Scan for the cell matching the given text and deliver its [X, Y] coordinate at center. 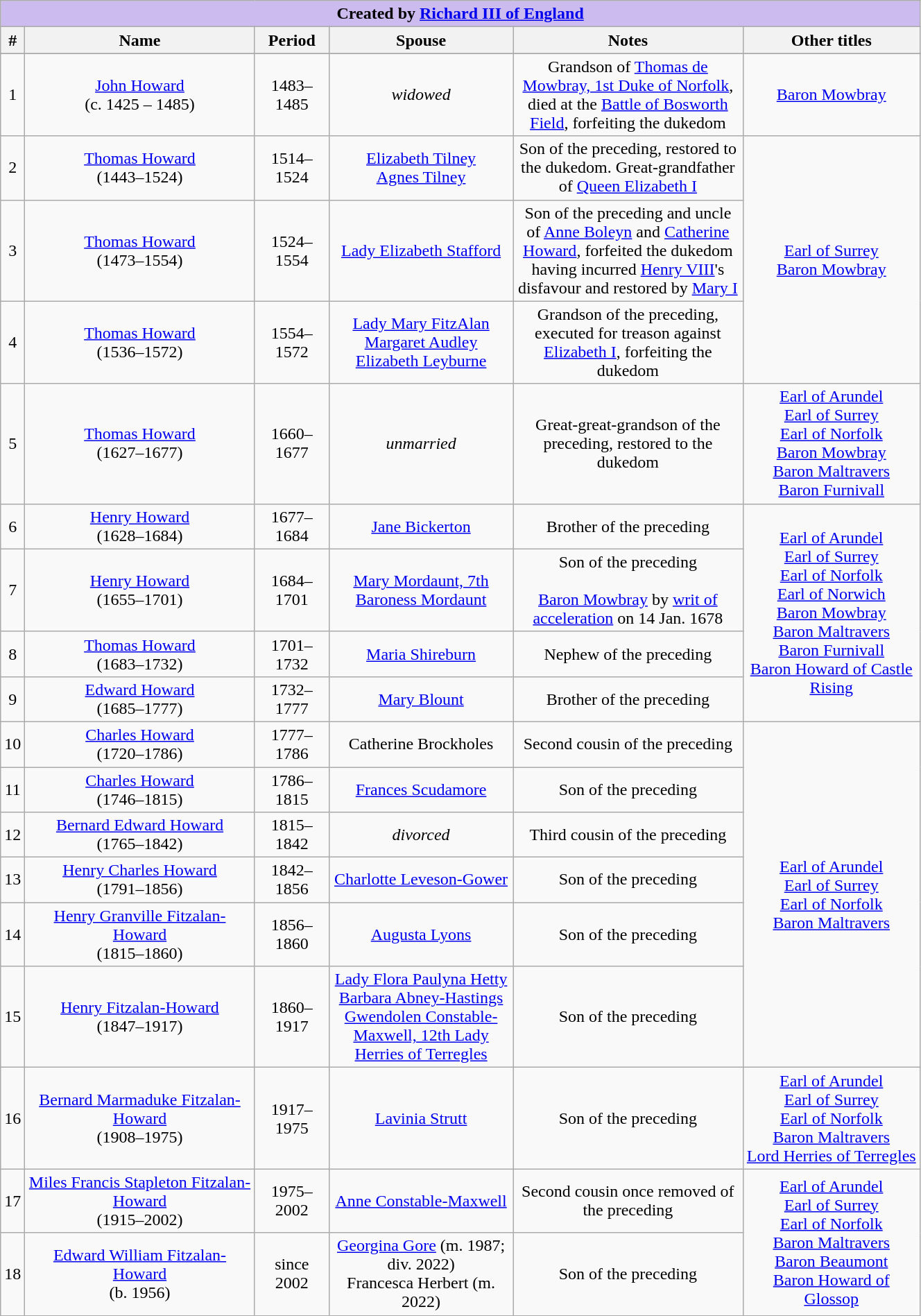
5 [12, 444]
Baron Mowbray [831, 94]
Maria Shireburn [422, 653]
1815–1842 [291, 835]
Earl of ArundelEarl of SurreyEarl of NorfolkBaron MaltraversBaron BeaumontBaron Howard of Glossop [831, 1242]
Mary Blount [422, 699]
9 [12, 699]
1860–1917 [291, 1017]
Thomas Howard(1443–1524) [140, 168]
Son of the preceding, restored to the dukedom. Great-grandfather of Queen Elizabeth I [628, 168]
1677–1684 [291, 526]
1777–1786 [291, 744]
15 [12, 1017]
Earl of ArundelEarl of SurreyEarl of NorfolkEarl of NorwichBaron MowbrayBaron MaltraversBaron FurnivallBaron Howard of Castle Rising [831, 613]
Catherine Brockholes [422, 744]
4 [12, 343]
Mary Mordaunt, 7th Baroness Mordaunt [422, 590]
Frances Scudamore [422, 789]
Earl of ArundelEarl of SurreyEarl of NorfolkBaron MaltraversLord Herries of Terregles [831, 1118]
1684–1701 [291, 590]
Name [140, 40]
Miles Francis Stapleton Fitzalan-Howard(1915–2002) [140, 1201]
Created by Richard III of England [460, 14]
Bernard Marmaduke Fitzalan-Howard(1908–1975) [140, 1118]
1 [12, 94]
Earl of ArundelEarl of SurreyEarl of NorfolkBaron MowbrayBaron MaltraversBaron Furnivall [831, 444]
Nephew of the preceding [628, 653]
Augusta Lyons [422, 934]
Grandson of the preceding, executed for treason against Elizabeth I, forfeiting the dukedom [628, 343]
divorced [422, 835]
Other titles [831, 40]
widowed [422, 94]
Henry Granville Fitzalan-Howard(1815–1860) [140, 934]
Second cousin once removed of the preceding [628, 1201]
Earl of SurreyBaron Mowbray [831, 259]
Henry Fitzalan-Howard(1847–1917) [140, 1017]
Lavinia Strutt [422, 1118]
1732–1777 [291, 699]
1786–1815 [291, 789]
16 [12, 1118]
Son of the precedingBaron Mowbray by writ of acceleration on 14 Jan. 1678 [628, 590]
2 [12, 168]
Great-great-grandson of the preceding, restored to the dukedom [628, 444]
Thomas Howard(1683–1732) [140, 653]
Notes [628, 40]
# [12, 40]
11 [12, 789]
Lady Elizabeth Stafford [422, 250]
Second cousin of the preceding [628, 744]
1524–1554 [291, 250]
1514–1524 [291, 168]
Spouse [422, 40]
1842–1856 [291, 880]
18 [12, 1274]
1856–1860 [291, 934]
unmarried [422, 444]
Charles Howard(1746–1815) [140, 789]
Thomas Howard(1536–1572) [140, 343]
3 [12, 250]
10 [12, 744]
Georgina Gore (m. 1987; div. 2022)Francesca Herbert (m. 2022) [422, 1274]
Henry Howard(1655–1701) [140, 590]
Anne Constable-Maxwell [422, 1201]
12 [12, 835]
Thomas Howard(1627–1677) [140, 444]
13 [12, 880]
Henry Charles Howard(1791–1856) [140, 880]
7 [12, 590]
John Howard(c. 1425 – 1485) [140, 94]
Charlotte Leveson-Gower [422, 880]
1701–1732 [291, 653]
Charles Howard(1720–1786) [140, 744]
since 2002 [291, 1274]
Lady Flora Paulyna Hetty Barbara Abney-HastingsGwendolen Constable-Maxwell, 12th Lady Herries of Terregles [422, 1017]
14 [12, 934]
Jane Bickerton [422, 526]
Edward William Fitzalan-Howard(b. 1956) [140, 1274]
8 [12, 653]
17 [12, 1201]
Bernard Edward Howard(1765–1842) [140, 835]
Henry Howard(1628–1684) [140, 526]
1483–1485 [291, 94]
Earl of ArundelEarl of SurreyEarl of NorfolkBaron Maltravers [831, 894]
Third cousin of the preceding [628, 835]
Elizabeth TilneyAgnes Tilney [422, 168]
Period [291, 40]
1917–1975 [291, 1118]
Edward Howard(1685–1777) [140, 699]
6 [12, 526]
Thomas Howard(1473–1554) [140, 250]
1975–2002 [291, 1201]
1554–1572 [291, 343]
Lady Mary FitzAlanMargaret AudleyElizabeth Leyburne [422, 343]
Grandson of Thomas de Mowbray, 1st Duke of Norfolk, died at the Battle of Bosworth Field, forfeiting the dukedom [628, 94]
1660–1677 [291, 444]
